Return the [X, Y] coordinate for the center point of the cell that contains the specified text.  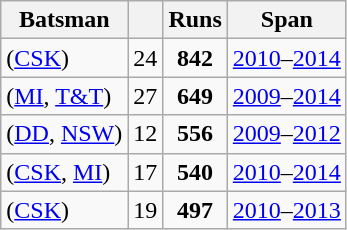
Batsman [64, 20]
Runs [195, 20]
2009–2012 [286, 134]
Span [286, 20]
842 [195, 58]
649 [195, 96]
(MI, T&T) [64, 96]
556 [195, 134]
(DD, NSW) [64, 134]
24 [146, 58]
2009–2014 [286, 96]
(CSK, MI) [64, 172]
2010–2013 [286, 210]
497 [195, 210]
17 [146, 172]
19 [146, 210]
27 [146, 96]
12 [146, 134]
540 [195, 172]
